Return the [X, Y] coordinate for the center point of the cell that contains the specified text.  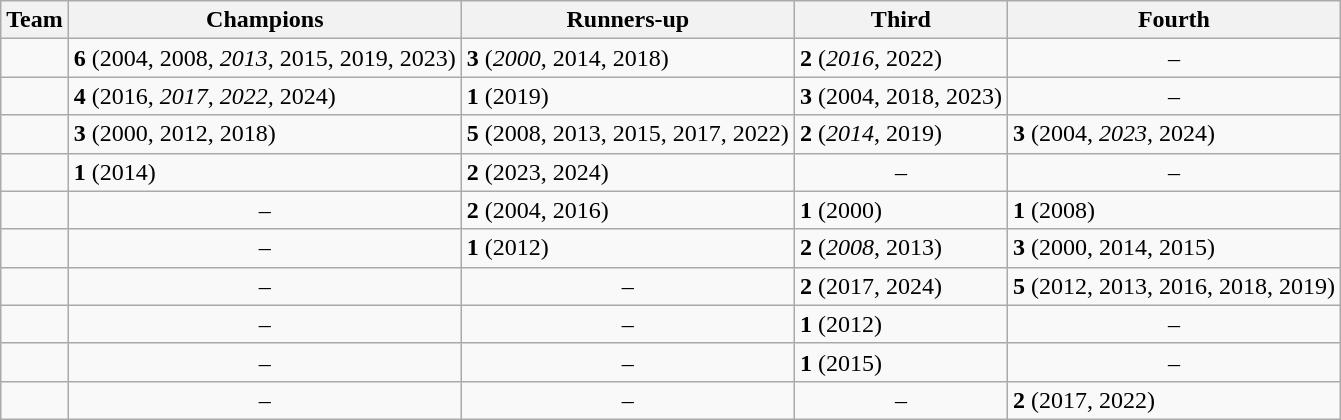
2 (2016, 2022) [900, 58]
1 (2019) [628, 96]
Third [900, 20]
Runners-up [628, 20]
3 (2000, 2014, 2015) [1174, 248]
1 (2000) [900, 210]
Champions [264, 20]
5 (2012, 2013, 2016, 2018, 2019) [1174, 286]
2 (2004, 2016) [628, 210]
2 (2014, 2019) [900, 134]
2 (2023, 2024) [628, 172]
4 (2016, 2017, 2022, 2024) [264, 96]
2 (2017, 2022) [1174, 400]
3 (2000, 2014, 2018) [628, 58]
1 (2015) [900, 362]
2 (2017, 2024) [900, 286]
1 (2008) [1174, 210]
Fourth [1174, 20]
3 (2004, 2023, 2024) [1174, 134]
6 (2004, 2008, 2013, 2015, 2019, 2023) [264, 58]
5 (2008, 2013, 2015, 2017, 2022) [628, 134]
3 (2004, 2018, 2023) [900, 96]
3 (2000, 2012, 2018) [264, 134]
1 (2014) [264, 172]
2 (2008, 2013) [900, 248]
Team [35, 20]
